Identify which cell holds the provided text, then report its (x, y) central coordinate. 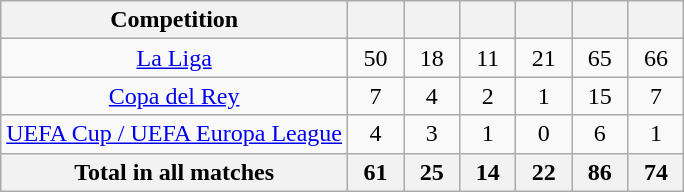
3 (432, 134)
86 (600, 172)
74 (656, 172)
0 (544, 134)
6 (600, 134)
Copa del Rey (174, 96)
15 (600, 96)
11 (488, 58)
50 (376, 58)
La Liga (174, 58)
14 (488, 172)
18 (432, 58)
21 (544, 58)
65 (600, 58)
25 (432, 172)
2 (488, 96)
Competition (174, 20)
UEFA Cup / UEFA Europa League (174, 134)
61 (376, 172)
22 (544, 172)
Total in all matches (174, 172)
66 (656, 58)
